Return the (X, Y) coordinate for the center point of the cell that contains the specified text.  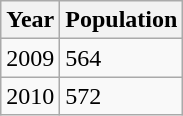
572 (122, 96)
2010 (30, 96)
564 (122, 58)
Year (30, 20)
2009 (30, 58)
Population (122, 20)
